Scan for the cell matching the given text and deliver its [x, y] coordinate at center. 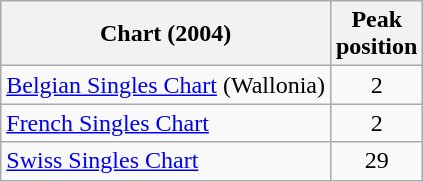
Swiss Singles Chart [166, 161]
Chart (2004) [166, 34]
Belgian Singles Chart (Wallonia) [166, 85]
French Singles Chart [166, 123]
29 [376, 161]
Peakposition [376, 34]
